Search for the cell housing the specified text and yield its [X, Y] center coordinate. 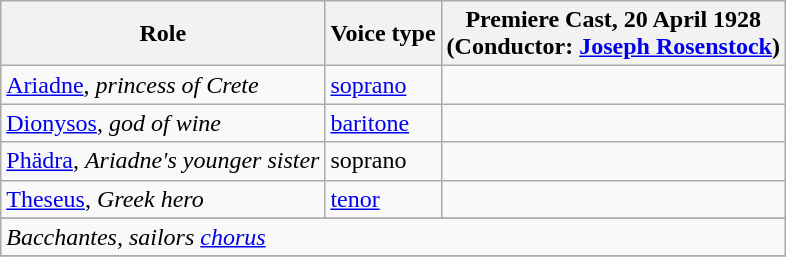
Role [163, 34]
baritone [383, 123]
Voice type [383, 34]
Phädra, Ariadne's younger sister [163, 161]
Theseus, Greek hero [163, 199]
tenor [383, 199]
Ariadne, princess of Crete [163, 85]
Dionysos, god of wine [163, 123]
Premiere Cast, 20 April 1928(Conductor: Joseph Rosenstock) [613, 34]
Bacchantes, sailors chorus [394, 237]
